Identify which cell holds the provided text, then report its [X, Y] central coordinate. 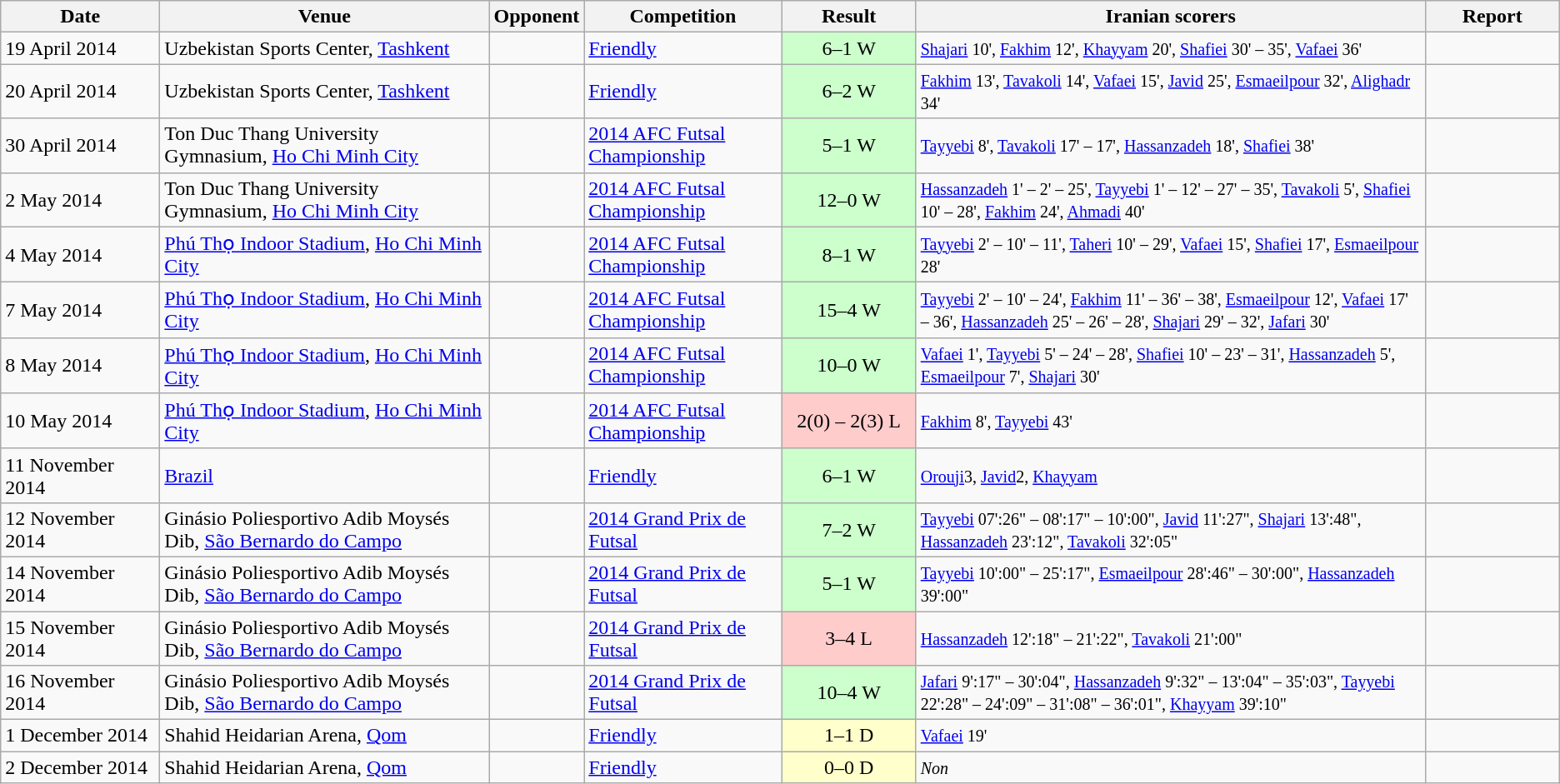
Vafaei 1', Tayyebi 5' – 24' – 28', Shafiei 10' – 23' – 31', Hassanzadeh 5', Esmaeilpour 7', Shajari 30' [1170, 365]
Hassanzadeh 12':18" – 21':22", Tavakoli 21':00" [1170, 638]
16 November 2014 [80, 693]
Shajari 10', Fakhim 12', Khayyam 20', Shafiei 30' – 35', Vafaei 36' [1170, 48]
2(0) – 2(3) L [848, 422]
Non [1170, 767]
Tayyebi 2' – 10' – 24', Fakhim 11' – 36' – 38', Esmaeilpour 12', Vafaei 17' – 36', Hassanzadeh 25' – 26' – 28', Shajari 29' – 32', Jafari 30' [1170, 310]
Competition [683, 17]
Tayyebi 2' – 10' – 11', Taheri 10' – 29', Vafaei 15', Shafiei 17', Esmaeilpour 28' [1170, 255]
Fakhim 8', Tayyebi 43' [1170, 422]
Result [848, 17]
Report [1492, 17]
Jafari 9':17" – 30':04", Hassanzadeh 9':32" – 13':04" – 35':03", Tayyebi 22':28" – 24':09" – 31':08" – 36':01", Khayyam 39':10" [1170, 693]
2 December 2014 [80, 767]
Brazil [325, 475]
19 April 2014 [80, 48]
11 November 2014 [80, 475]
Vafaei 19' [1170, 736]
15 November 2014 [80, 638]
4 May 2014 [80, 255]
Iranian scorers [1170, 17]
1 December 2014 [80, 736]
10 May 2014 [80, 422]
Tayyebi 10':00" – 25':17", Esmaeilpour 28':46" – 30':00", Hassanzadeh 39':00" [1170, 583]
Orouji3, Javid2, Khayyam [1170, 475]
6–2 W [848, 92]
7–2 W [848, 530]
8–1 W [848, 255]
Venue [325, 17]
Tayyebi 8', Tavakoli 17' – 17', Hassanzadeh 18', Shafiei 38' [1170, 145]
Hassanzadeh 1' – 2' – 25', Tayyebi 1' – 12' – 27' – 35', Tavakoli 5', Shafiei 10' – 28', Fakhim 24', Ahmadi 40' [1170, 200]
Date [80, 17]
10–4 W [848, 693]
12 November 2014 [80, 530]
7 May 2014 [80, 310]
3–4 L [848, 638]
0–0 D [848, 767]
10–0 W [848, 365]
15–4 W [848, 310]
30 April 2014 [80, 145]
1–1 D [848, 736]
Tayyebi 07':26" – 08':17" – 10':00", Javid 11':27", Shajari 13':48", Hassanzadeh 23':12", Tavakoli 32':05" [1170, 530]
2 May 2014 [80, 200]
20 April 2014 [80, 92]
Opponent [537, 17]
Fakhim 13', Tavakoli 14', Vafaei 15', Javid 25', Esmaeilpour 32', Alighadr 34' [1170, 92]
12–0 W [848, 200]
8 May 2014 [80, 365]
14 November 2014 [80, 583]
